For the text-containing cell, return its midpoint in (x, y) coordinate format. 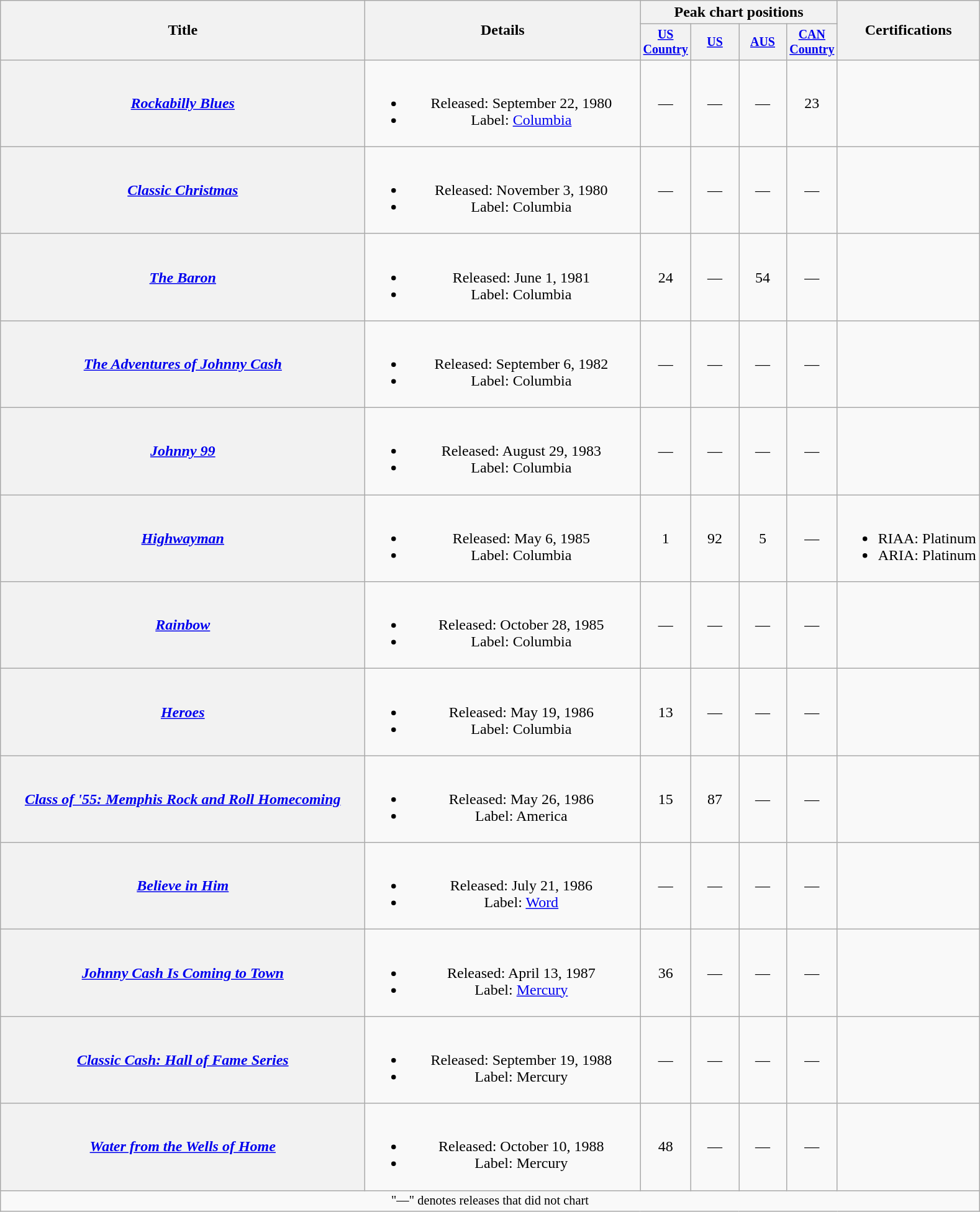
Johnny Cash Is Coming to Town (183, 973)
RIAA: PlatinumARIA: Platinum (908, 538)
Released: October 10, 1988Label: Mercury (503, 1147)
Class of '55: Memphis Rock and Roll Homecoming (183, 799)
Details (503, 30)
Johnny 99 (183, 451)
Released: April 13, 1987Label: Mercury (503, 973)
48 (666, 1147)
36 (666, 973)
87 (715, 799)
The Adventures of Johnny Cash (183, 364)
Classic Cash: Hall of Fame Series (183, 1060)
"—" denotes releases that did not chart (490, 1201)
Water from the Wells of Home (183, 1147)
13 (666, 712)
Released: September 22, 1980Label: Columbia (503, 103)
Released: July 21, 1986Label: Word (503, 886)
92 (715, 538)
Released: September 19, 1988Label: Mercury (503, 1060)
AUS (763, 42)
US (715, 42)
54 (763, 277)
Classic Christmas (183, 190)
Highwayman (183, 538)
Released: May 26, 1986Label: America (503, 799)
Released: August 29, 1983Label: Columbia (503, 451)
The Baron (183, 277)
Peak chart positions (739, 12)
Released: November 3, 1980Label: Columbia (503, 190)
15 (666, 799)
Released: May 6, 1985Label: Columbia (503, 538)
Rockabilly Blues (183, 103)
Released: May 19, 1986Label: Columbia (503, 712)
5 (763, 538)
Released: October 28, 1985Label: Columbia (503, 625)
Certifications (908, 30)
Believe in Him (183, 886)
Released: September 6, 1982Label: Columbia (503, 364)
Released: June 1, 1981Label: Columbia (503, 277)
1 (666, 538)
23 (812, 103)
24 (666, 277)
US Country (666, 42)
CAN Country (812, 42)
Rainbow (183, 625)
Title (183, 30)
Heroes (183, 712)
